For the text-containing cell, return its midpoint in [X, Y] coordinate format. 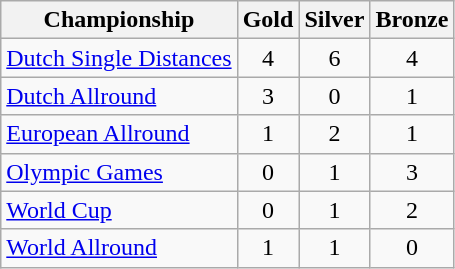
Championship [119, 20]
Bronze [412, 20]
World Allround [119, 248]
World Cup [119, 210]
Olympic Games [119, 172]
Silver [334, 20]
Dutch Single Distances [119, 58]
Dutch Allround [119, 96]
6 [334, 58]
European Allround [119, 134]
Gold [268, 20]
